For the text-containing cell, return its midpoint in (x, y) coordinate format. 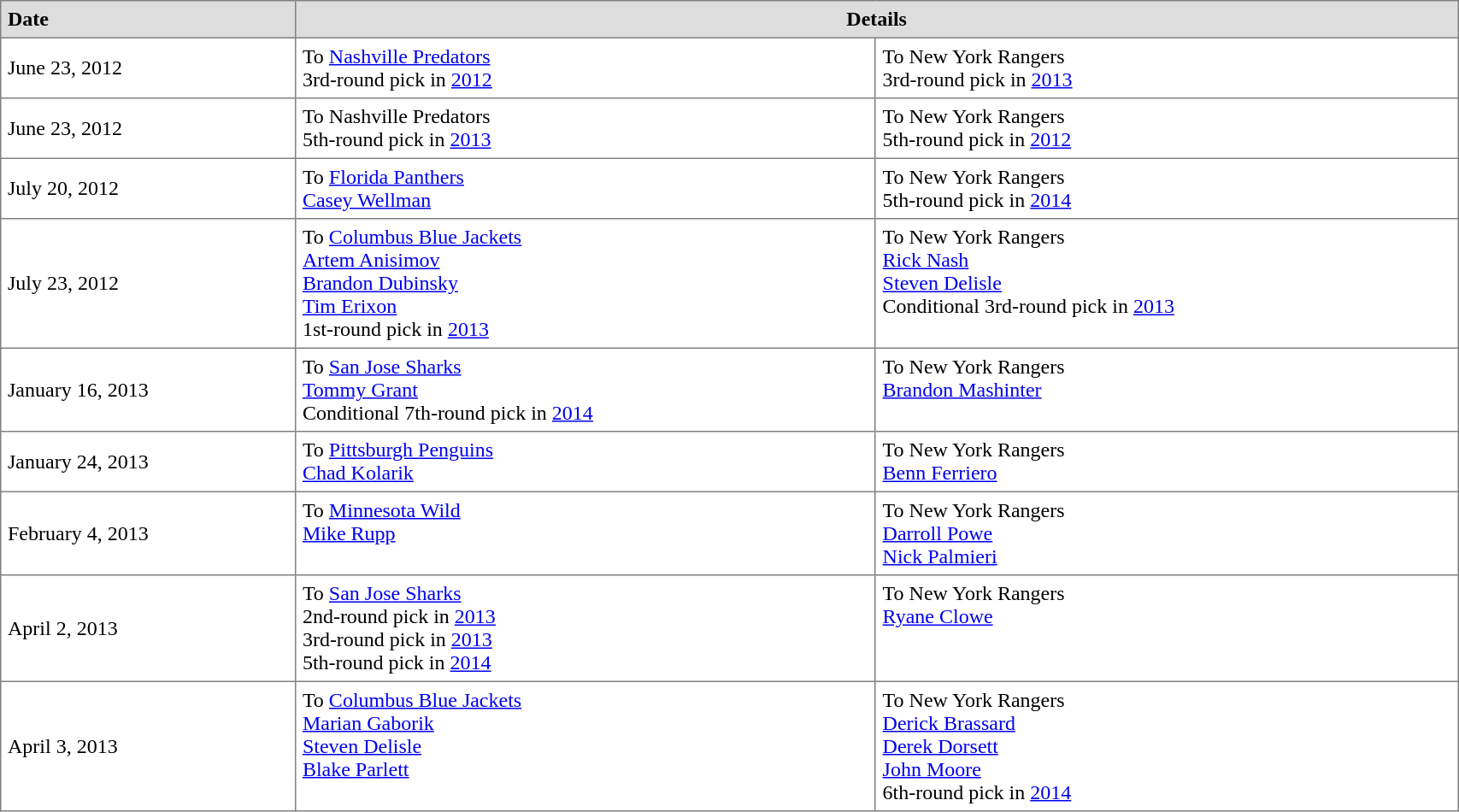
To Columbus Blue JacketsArtem AnisimovBrandon DubinskyTim Erixon1st-round pick in 2013 (586, 284)
Details (877, 20)
To New York RangersDerick BrassardDerek DorsettJohn Moore6th-round pick in 2014 (1166, 746)
To Nashville Predators5th-round pick in 2013 (586, 128)
To New York RangersBrandon Mashinter (1166, 390)
To Columbus Blue JacketsMarian GaborikSteven DelisleBlake Parlett (586, 746)
To San Jose Sharks2nd-round pick in 20133rd-round pick in 20135th-round pick in 2014 (586, 628)
To San Jose SharksTommy GrantConditional 7th-round pick in 2014 (586, 390)
To Nashville Predators3rd-round pick in 2012 (586, 68)
To New York RangersRyane Clowe (1166, 628)
April 3, 2013 (149, 746)
January 16, 2013 (149, 390)
To New York Rangers3rd-round pick in 2013 (1166, 68)
To New York Rangers5th-round pick in 2012 (1166, 128)
To Minnesota WildMike Rupp (586, 533)
April 2, 2013 (149, 628)
To Florida PanthersCasey Wellman (586, 188)
To New York Rangers5th-round pick in 2014 (1166, 188)
To New York RangersRick NashSteven DelisleConditional 3rd-round pick in 2013 (1166, 284)
To New York RangersDarroll PoweNick Palmieri (1166, 533)
July 20, 2012 (149, 188)
July 23, 2012 (149, 284)
To Pittsburgh PenguinsChad Kolarik (586, 462)
Date (149, 20)
January 24, 2013 (149, 462)
To New York RangersBenn Ferriero (1166, 462)
February 4, 2013 (149, 533)
